Scan for the cell matching the given text and deliver its [X, Y] coordinate at center. 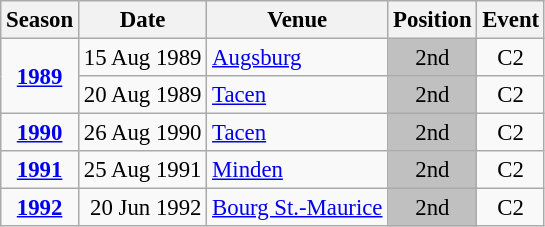
1989 [40, 76]
25 Aug 1991 [142, 170]
20 Jun 1992 [142, 208]
15 Aug 1989 [142, 58]
26 Aug 1990 [142, 133]
Date [142, 20]
Bourg St.-Maurice [298, 208]
1991 [40, 170]
Venue [298, 20]
20 Aug 1989 [142, 95]
1992 [40, 208]
Position [432, 20]
Season [40, 20]
Minden [298, 170]
Augsburg [298, 58]
1990 [40, 133]
Event [511, 20]
